Locate the cell with the specified text and output its [X, Y] center coordinate. 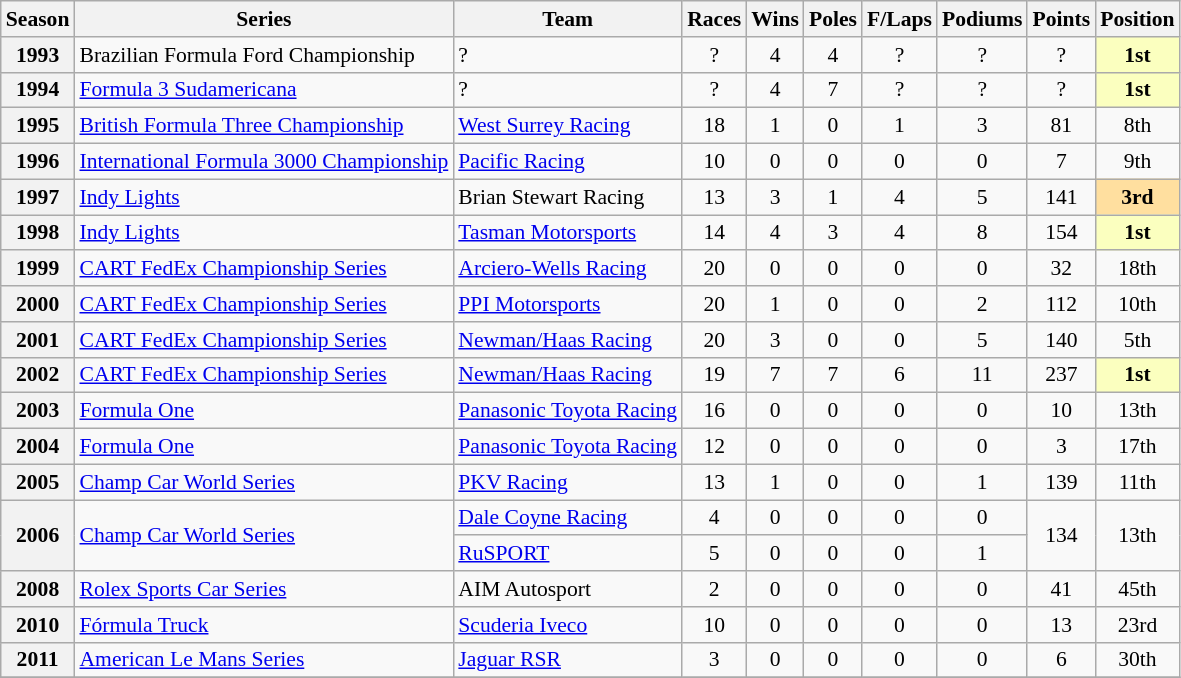
Fórmula Truck [264, 625]
2001 [38, 340]
Scuderia Iveco [568, 625]
14 [714, 233]
12 [714, 447]
2010 [38, 625]
1995 [38, 126]
11th [1137, 482]
140 [1061, 340]
Wins [775, 19]
PKV Racing [568, 482]
32 [1061, 269]
PPI Motorsports [568, 304]
141 [1061, 197]
RuSPORT [568, 554]
Team [568, 19]
Season [38, 19]
237 [1061, 375]
1996 [38, 162]
2008 [38, 589]
Pacific Racing [568, 162]
American Le Mans Series [264, 660]
Podiums [982, 19]
41 [1061, 589]
2003 [38, 411]
3rd [1137, 197]
18 [714, 126]
2004 [38, 447]
1997 [38, 197]
1998 [38, 233]
2000 [38, 304]
British Formula Three Championship [264, 126]
Arciero-Wells Racing [568, 269]
2002 [38, 375]
10th [1137, 304]
Jaguar RSR [568, 660]
Races [714, 19]
30th [1137, 660]
International Formula 3000 Championship [264, 162]
F/Laps [900, 19]
11 [982, 375]
1994 [38, 90]
8th [1137, 126]
139 [1061, 482]
Series [264, 19]
2006 [38, 536]
2011 [38, 660]
16 [714, 411]
Brian Stewart Racing [568, 197]
2005 [38, 482]
18th [1137, 269]
AIM Autosport [568, 589]
19 [714, 375]
Points [1061, 19]
5th [1137, 340]
Poles [833, 19]
Rolex Sports Car Series [264, 589]
45th [1137, 589]
154 [1061, 233]
Brazilian Formula Ford Championship [264, 55]
134 [1061, 536]
8 [982, 233]
17th [1137, 447]
West Surrey Racing [568, 126]
1999 [38, 269]
Dale Coyne Racing [568, 518]
23rd [1137, 625]
112 [1061, 304]
Tasman Motorsports [568, 233]
Position [1137, 19]
81 [1061, 126]
1993 [38, 55]
Formula 3 Sudamericana [264, 90]
9th [1137, 162]
